Scan for the cell matching the given text and deliver its (X, Y) coordinate at center. 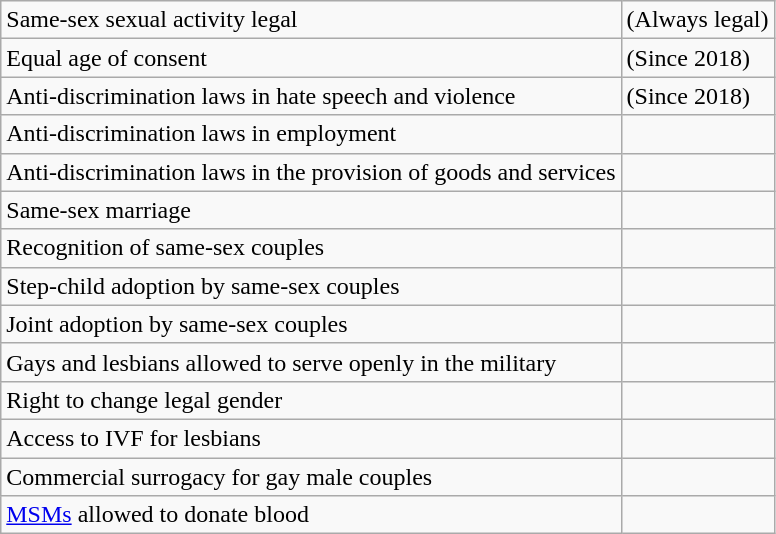
Equal age of consent (311, 58)
Same-sex sexual activity legal (311, 20)
Step-child adoption by same-sex couples (311, 286)
MSMs allowed to donate blood (311, 515)
Access to IVF for lesbians (311, 438)
Recognition of same-sex couples (311, 248)
Right to change legal gender (311, 400)
Same-sex marriage (311, 210)
Anti-discrimination laws in hate speech and violence (311, 96)
Anti-discrimination laws in the provision of goods and services (311, 172)
Joint adoption by same-sex couples (311, 324)
Anti-discrimination laws in employment (311, 134)
Gays and lesbians allowed to serve openly in the military (311, 362)
(Always legal) (698, 20)
Commercial surrogacy for gay male couples (311, 477)
